Scan for the cell matching the given text and deliver its [X, Y] coordinate at center. 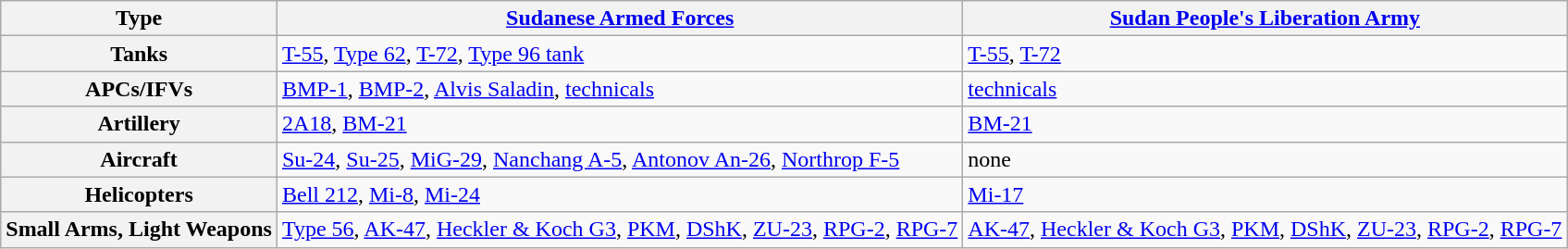
BMP-1, BMP-2, Alvis Saladin, technicals [620, 89]
T-55, Type 62, T-72, Type 96 tank [620, 54]
T-55, T-72 [1266, 54]
Su-24, Su-25, MiG-29, Nanchang A-5, Antonov An-26, Northrop F-5 [620, 159]
Tanks [139, 54]
Sudanese Armed Forces [620, 19]
AK-47, Heckler & Koch G3, PKM, DShK, ZU-23, RPG-2, RPG-7 [1266, 230]
2A18, BM-21 [620, 124]
Mi-17 [1266, 194]
Type [139, 19]
Sudan People's Liberation Army [1266, 19]
Type 56, AK-47, Heckler & Koch G3, PKM, DShK, ZU-23, RPG-2, RPG-7 [620, 230]
Bell 212, Mi-8, Mi-24 [620, 194]
Artillery [139, 124]
technicals [1266, 89]
APCs/IFVs [139, 89]
Aircraft [139, 159]
Small Arms, Light Weapons [139, 230]
BM-21 [1266, 124]
none [1266, 159]
Helicopters [139, 194]
